Pinpoint the cell where the given text exists, returning its (X, Y) midpoint coordinate. 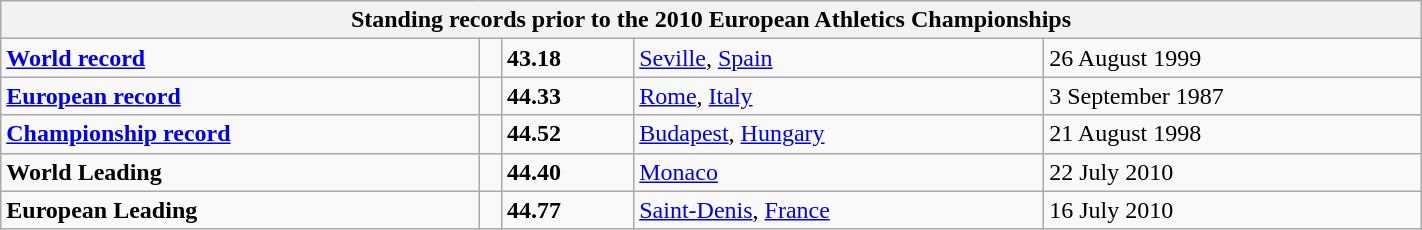
Seville, Spain (839, 58)
44.40 (567, 172)
Monaco (839, 172)
3 September 1987 (1233, 96)
World record (240, 58)
44.33 (567, 96)
22 July 2010 (1233, 172)
European record (240, 96)
44.77 (567, 210)
21 August 1998 (1233, 134)
16 July 2010 (1233, 210)
Rome, Italy (839, 96)
Saint-Denis, France (839, 210)
26 August 1999 (1233, 58)
44.52 (567, 134)
43.18 (567, 58)
European Leading (240, 210)
Championship record (240, 134)
Standing records prior to the 2010 European Athletics Championships (711, 20)
Budapest, Hungary (839, 134)
World Leading (240, 172)
